Extract the (X, Y) coordinate from the center of the cell holding the provided text.  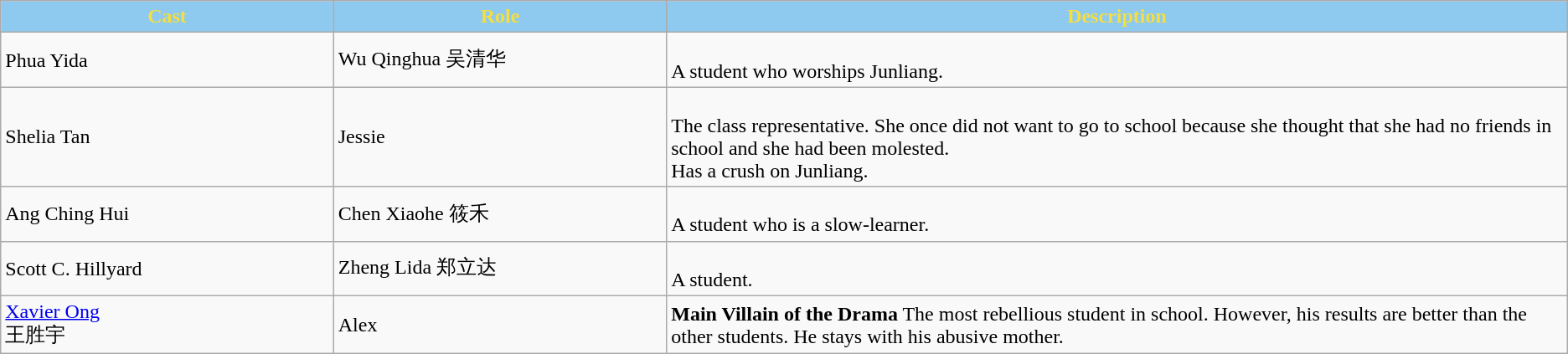
Xavier Ong 王胜宇 (168, 325)
Jessie (499, 137)
Phua Yida (168, 60)
A student. (1117, 268)
Chen Xiaohe 筱禾 (499, 214)
Shelia Tan (168, 137)
Description (1117, 17)
Alex (499, 325)
Scott C. Hillyard (168, 268)
Role (499, 17)
A student who is a slow-learner. (1117, 214)
Zheng Lida 郑立达 (499, 268)
Ang Ching Hui (168, 214)
A student who worships Junliang. (1117, 60)
Wu Qinghua 吴清华 (499, 60)
Cast (168, 17)
